Provide the [x, y] coordinate of the cell's center where the given text is located.  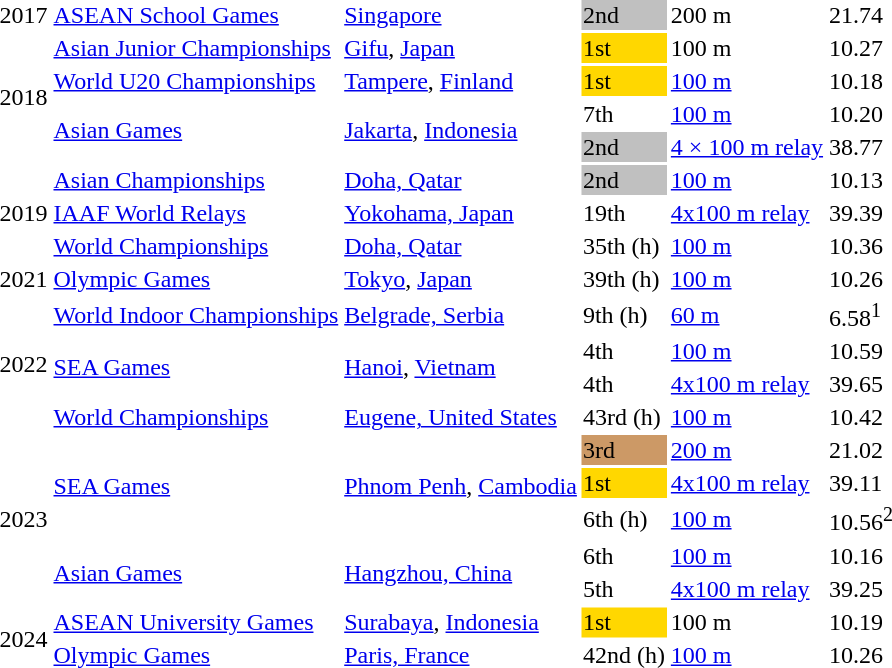
Phnom Penh, Cambodia [461, 486]
Hangzhou, China [461, 572]
19th [624, 213]
Eugene, United States [461, 417]
Gifu, Japan [461, 48]
35th (h) [624, 246]
39th (h) [624, 279]
World U20 Championships [196, 81]
Singapore [461, 15]
4 × 100 m relay [746, 147]
World Indoor Championships [196, 315]
Asian Junior Championships [196, 48]
Asian Championships [196, 180]
Jakarta, Indonesia [461, 130]
ASEAN University Games [196, 622]
6th [624, 556]
6th (h) [624, 519]
IAAF World Relays [196, 213]
9th (h) [624, 315]
Belgrade, Serbia [461, 315]
Olympic Games [196, 279]
3rd [624, 450]
Tokyo, Japan [461, 279]
Yokohama, Japan [461, 213]
ASEAN School Games [196, 15]
Tampere, Finland [461, 81]
7th [624, 114]
43rd (h) [624, 417]
Surabaya, Indonesia [461, 622]
5th [624, 589]
Hanoi, Vietnam [461, 368]
60 m [746, 315]
